Find where the given text appears and provide that cell's center as [X, Y] coordinate. 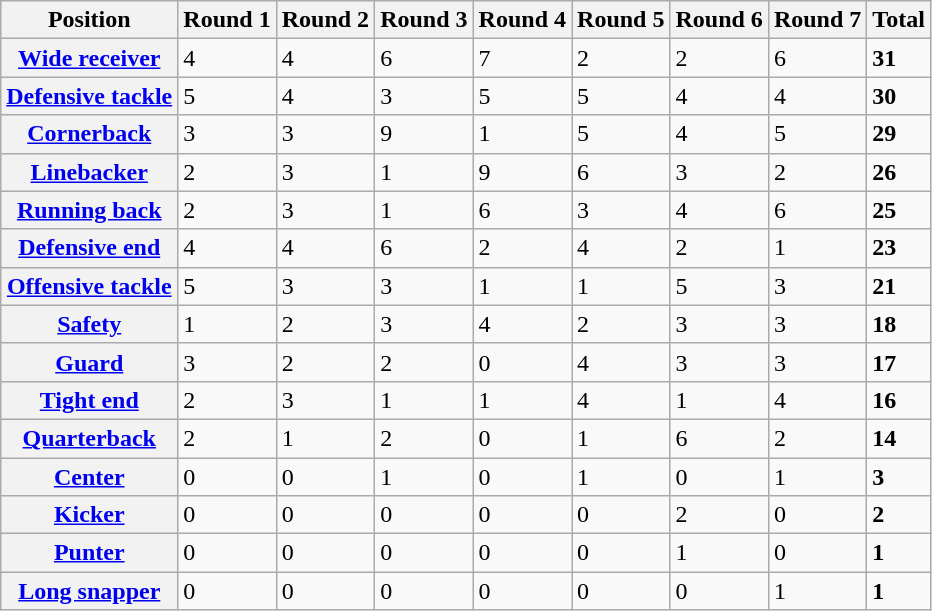
Running back [90, 210]
Wide receiver [90, 58]
25 [899, 210]
Round 6 [719, 20]
Offensive tackle [90, 286]
Center [90, 477]
Round 1 [227, 20]
30 [899, 96]
17 [899, 362]
7 [522, 58]
Round 3 [424, 20]
23 [899, 248]
Punter [90, 553]
31 [899, 58]
Linebacker [90, 172]
Round 4 [522, 20]
Round 2 [325, 20]
29 [899, 134]
Guard [90, 362]
16 [899, 400]
Long snapper [90, 591]
21 [899, 286]
14 [899, 438]
Total [899, 20]
Tight end [90, 400]
Cornerback [90, 134]
Safety [90, 324]
Kicker [90, 515]
Round 5 [621, 20]
Position [90, 20]
Defensive end [90, 248]
Round 7 [817, 20]
26 [899, 172]
18 [899, 324]
Defensive tackle [90, 96]
Quarterback [90, 438]
